Extract the [x, y] coordinate from the center of the cell holding the provided text.  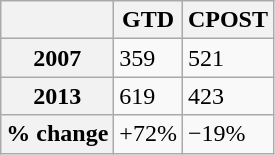
−19% [228, 134]
CPOST [228, 20]
GTD [148, 20]
2007 [58, 58]
619 [148, 96]
+72% [148, 134]
% change [58, 134]
521 [228, 58]
423 [228, 96]
2013 [58, 96]
359 [148, 58]
